Detect which cell encompasses the target text, then output its [X, Y] center coordinate. 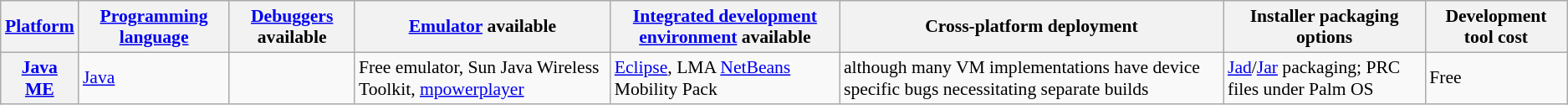
Jad/Jar packaging; PRC files under Palm OS [1325, 77]
Emulator available [483, 27]
Free [1495, 77]
Programming language [154, 27]
Eclipse, LMA NetBeans Mobility Pack [725, 77]
Development tool cost [1495, 27]
Java [154, 77]
Cross-platform deployment [1032, 27]
Debuggers available [292, 27]
although many VM implementations have device specific bugs necessitating separate builds [1032, 77]
Platform [40, 27]
Java ME [40, 77]
Installer packaging options [1325, 27]
Integrated development environment available [725, 27]
Free emulator, Sun Java Wireless Toolkit, mpowerplayer [483, 77]
